Search for the cell housing the specified text and yield its (X, Y) center coordinate. 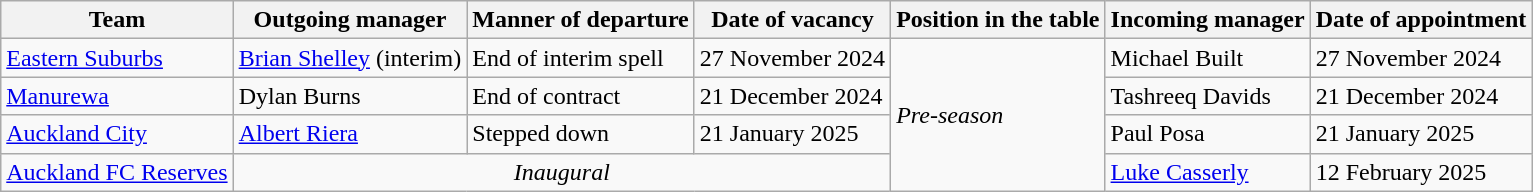
Tashreeq Davids (1208, 96)
Luke Casserly (1208, 172)
Inaugural (562, 172)
Eastern Suburbs (117, 58)
Albert Riera (350, 134)
Brian Shelley (interim) (350, 58)
Date of appointment (1421, 20)
Auckland FC Reserves (117, 172)
Manurewa (117, 96)
Dylan Burns (350, 96)
Auckland City (117, 134)
Paul Posa (1208, 134)
End of interim spell (580, 58)
Manner of departure (580, 20)
Stepped down (580, 134)
12 February 2025 (1421, 172)
Position in the table (998, 20)
Incoming manager (1208, 20)
End of contract (580, 96)
Team (117, 20)
Date of vacancy (792, 20)
Outgoing manager (350, 20)
Pre-season (998, 115)
Michael Built (1208, 58)
